From the cell containing the given text, extract its center point as (X, Y) coordinate. 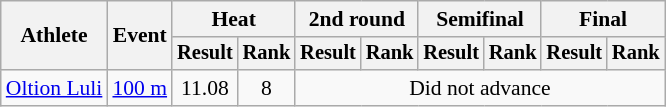
100 m (140, 88)
2nd round (356, 19)
8 (267, 88)
Event (140, 36)
Final (602, 19)
Heat (234, 19)
Did not advance (480, 88)
11.08 (205, 88)
Athlete (54, 36)
Oltion Luli (54, 88)
Semifinal (480, 19)
